Find where the given text appears and provide that cell's center as [X, Y] coordinate. 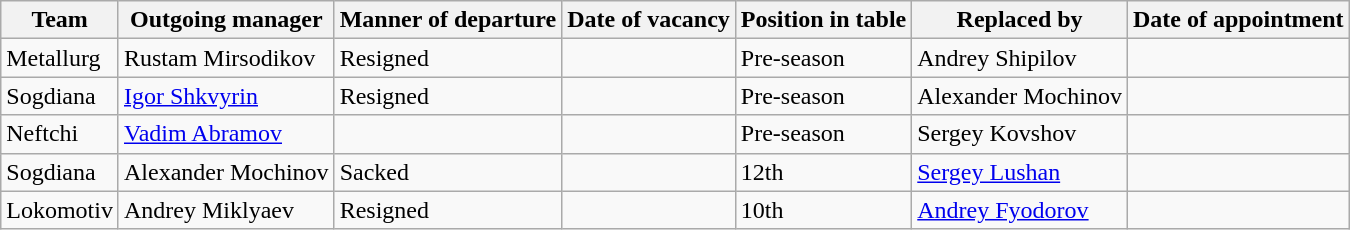
Metallurg [60, 58]
Replaced by [1020, 20]
Lokomotiv [60, 210]
Neftchi [60, 134]
Igor Shkvyrin [226, 96]
10th [823, 210]
Sergey Kovshov [1020, 134]
Rustam Mirsodikov [226, 58]
Position in table [823, 20]
Outgoing manager [226, 20]
Date of vacancy [649, 20]
Manner of departure [448, 20]
Team [60, 20]
Andrey Fyodorov [1020, 210]
Date of appointment [1238, 20]
Sacked [448, 172]
Vadim Abramov [226, 134]
Andrey Miklyaev [226, 210]
Sergey Lushan [1020, 172]
12th [823, 172]
Andrey Shipilov [1020, 58]
